Output the (X, Y) coordinate of the center of the cell containing the given text.  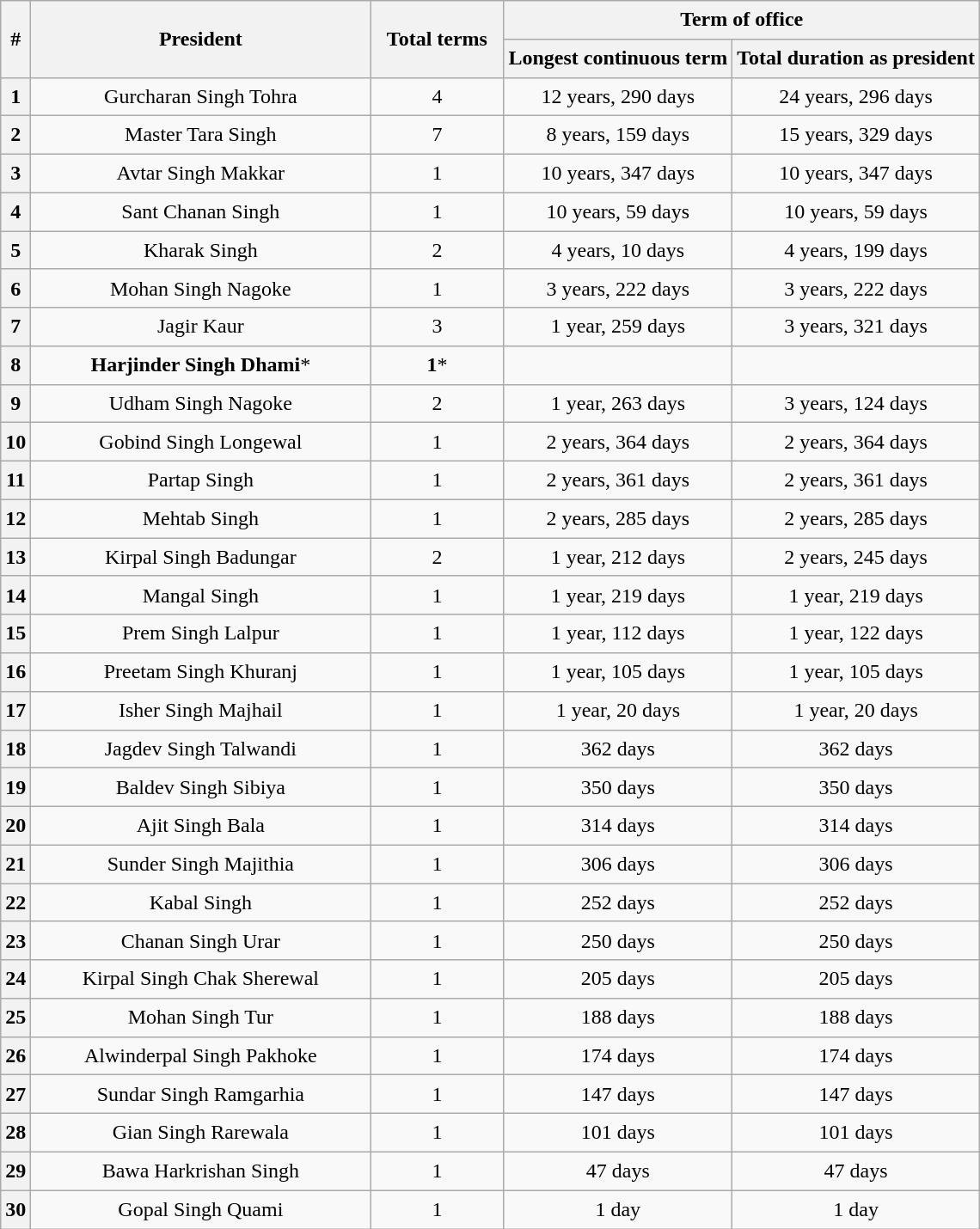
25 (15, 1018)
Alwinderpal Singh Pakhoke (201, 1055)
Longest continuous term (618, 58)
1 year, 112 days (618, 634)
3 years, 124 days (856, 404)
Mohan Singh Nagoke (201, 289)
30 (15, 1210)
Chanan Singh Urar (201, 940)
Udham Singh Nagoke (201, 404)
21 (15, 865)
1* (437, 366)
Mohan Singh Tur (201, 1018)
President (201, 40)
28 (15, 1133)
29 (15, 1171)
12 (15, 519)
12 years, 290 days (618, 96)
4 years, 199 days (856, 251)
10 (15, 442)
26 (15, 1055)
Term of office (742, 21)
Partap Singh (201, 481)
6 (15, 289)
8 years, 159 days (618, 136)
Sant Chanan Singh (201, 211)
# (15, 40)
Total terms (437, 40)
Gurcharan Singh Tohra (201, 96)
Avtar Singh Makkar (201, 174)
Jagdev Singh Talwandi (201, 749)
Jagir Kaur (201, 327)
Kirpal Singh Badungar (201, 557)
1 year, 263 days (618, 404)
3 years, 321 days (856, 327)
Mangal Singh (201, 595)
Ajit Singh Bala (201, 825)
19 (15, 787)
Gobind Singh Longewal (201, 442)
1 year, 212 days (618, 557)
Bawa Harkrishan Singh (201, 1171)
Preetam Singh Khuranj (201, 672)
13 (15, 557)
Baldev Singh Sibiya (201, 787)
Prem Singh Lalpur (201, 634)
Total duration as president (856, 58)
8 (15, 366)
23 (15, 940)
14 (15, 595)
24 (15, 980)
11 (15, 481)
9 (15, 404)
15 years, 329 days (856, 136)
15 (15, 634)
1 year, 259 days (618, 327)
27 (15, 1095)
Harjinder Singh Dhami* (201, 366)
2 years, 245 days (856, 557)
4 years, 10 days (618, 251)
18 (15, 749)
17 (15, 710)
16 (15, 672)
Mehtab Singh (201, 519)
22 (15, 902)
Sunder Singh Majithia (201, 865)
Kirpal Singh Chak Sherewal (201, 980)
1 year, 122 days (856, 634)
Master Tara Singh (201, 136)
5 (15, 251)
20 (15, 825)
Isher Singh Majhail (201, 710)
Gopal Singh Quami (201, 1210)
Kharak Singh (201, 251)
Sundar Singh Ramgarhia (201, 1095)
24 years, 296 days (856, 96)
Gian Singh Rarewala (201, 1133)
Kabal Singh (201, 902)
